Identify which cell holds the provided text, then report its (X, Y) central coordinate. 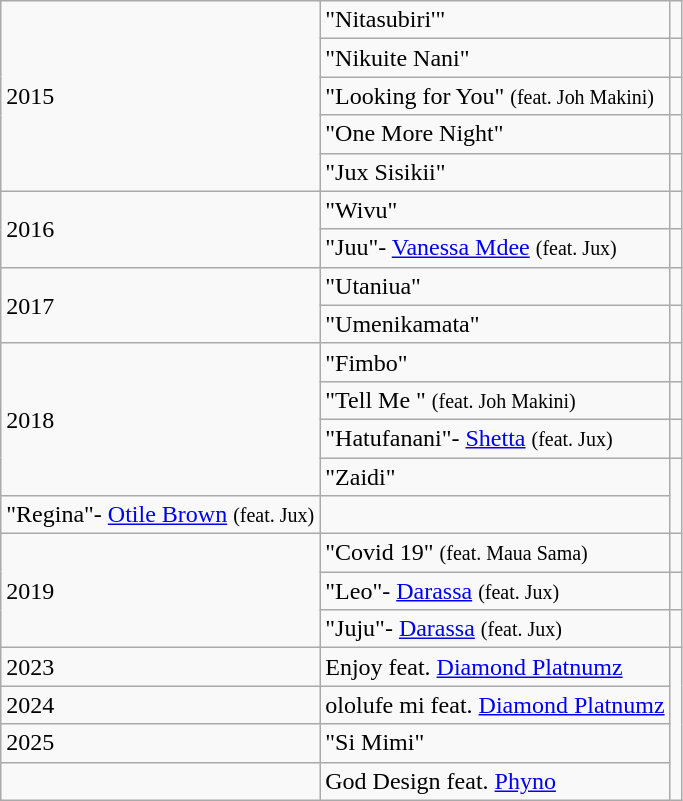
"Leo"- Darassa (feat. Jux) (495, 591)
2025 (160, 743)
"Tell Me " (feat. Joh Makini) (495, 400)
"Regina"- Otile Brown (feat. Jux) (160, 515)
2016 (160, 229)
2023 (160, 667)
2019 (160, 591)
"Nitasubiri'" (495, 20)
"Juu"- Vanessa Mdee (feat. Jux) (495, 248)
God Design feat. Phyno (495, 781)
"Si Mimi" (495, 743)
2024 (160, 705)
"Umenikamata" (495, 324)
"Utaniua" (495, 286)
2017 (160, 305)
2018 (160, 419)
"Looking for You" (feat. Joh Makini) (495, 96)
"Jux Sisikii" (495, 172)
"Zaidi" (495, 477)
"Nikuite Nani" (495, 58)
2015 (160, 96)
"Juju"- Darassa (feat. Jux) (495, 629)
"Hatufanani"- Shetta (feat. Jux) (495, 438)
ololufe mi feat. Diamond Platnumz (495, 705)
Enjoy feat. Diamond Platnumz (495, 667)
"One More Night" (495, 134)
"Covid 19" (feat. Maua Sama) (495, 553)
"Wivu" (495, 210)
"Fimbo" (495, 362)
